Determine the [x, y] coordinate at the center of the cell enclosing the given text.  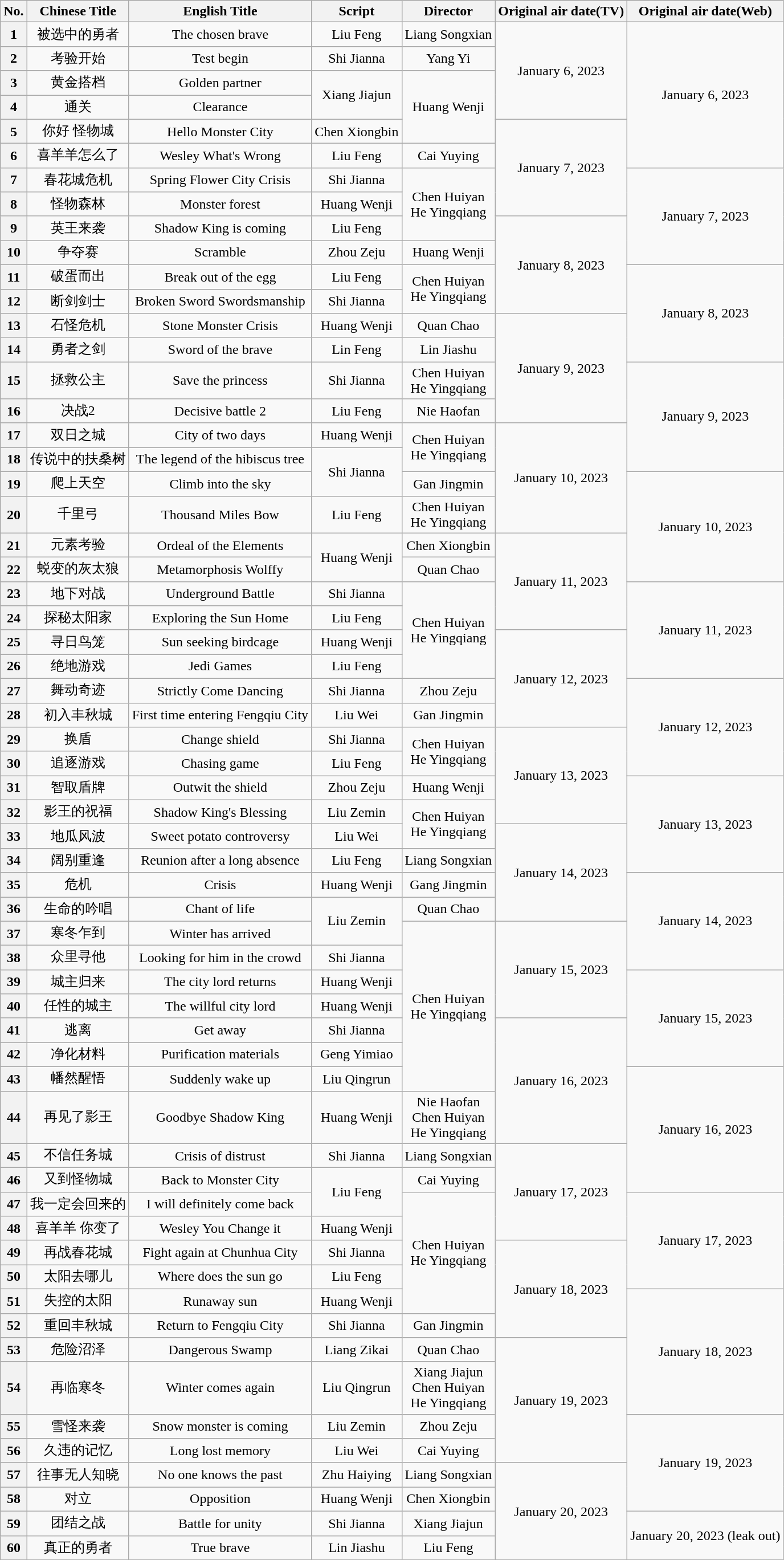
换盾 [77, 740]
地瓜风波 [77, 837]
又到怪物城 [77, 1180]
Ordeal of the Elements [220, 545]
Outwit the shield [220, 788]
Save the princess [220, 381]
初入丰秋城 [77, 715]
Climb into the sky [220, 483]
Scramble [220, 253]
30 [14, 764]
春花城危机 [77, 180]
The willful city lord [220, 1007]
重回丰秋城 [77, 1326]
你好 怪物城 [77, 131]
16 [14, 412]
Golden partner [220, 83]
English Title [220, 11]
Original air date(TV) [561, 11]
Break out of the egg [220, 277]
Looking for him in the crowd [220, 958]
传说中的扶桑树 [77, 459]
生命的吟唱 [77, 910]
Broken Sword Swordsmanship [220, 301]
20 [14, 514]
Geng Yimiao [357, 1054]
28 [14, 715]
Nie Haofan [448, 412]
50 [14, 1277]
舞动奇迹 [77, 691]
Nie HaofanChen HuiyanHe Yingqiang [448, 1117]
怪物森林 [77, 204]
45 [14, 1156]
黄金搭档 [77, 83]
拯救公主 [77, 381]
Shadow King's Blessing [220, 812]
9 [14, 228]
5 [14, 131]
52 [14, 1326]
再战春花城 [77, 1253]
被选中的勇者 [77, 34]
11 [14, 277]
I will definitely come back [220, 1204]
元素考验 [77, 545]
决战2 [77, 412]
42 [14, 1054]
往事无人知晓 [77, 1475]
智取盾牌 [77, 788]
Crisis [220, 885]
The legend of the hibiscus tree [220, 459]
Wesley You Change it [220, 1229]
Sweet potato controversy [220, 837]
城主归来 [77, 981]
Clearance [220, 107]
3 [14, 83]
双日之城 [77, 435]
Fight again at Chunhua City [220, 1253]
Spring Flower City Crisis [220, 180]
25 [14, 642]
Chinese Title [77, 11]
爬上天空 [77, 483]
14 [14, 350]
探秘太阳家 [77, 618]
Yang Yi [448, 58]
Jedi Games [220, 667]
绝地游戏 [77, 667]
Decisive battle 2 [220, 412]
太阳去哪儿 [77, 1277]
33 [14, 837]
17 [14, 435]
38 [14, 958]
32 [14, 812]
英王来袭 [77, 228]
Original air date(Web) [705, 11]
Wesley What's Wrong [220, 156]
51 [14, 1301]
1 [14, 34]
Shadow King is coming [220, 228]
幡然醒悟 [77, 1078]
危险沼泽 [77, 1350]
Liang Zikai [357, 1350]
Exploring the Sun Home [220, 618]
Sword of the brave [220, 350]
31 [14, 788]
Reunion after a long absence [220, 861]
True brave [220, 1548]
40 [14, 1007]
26 [14, 667]
4 [14, 107]
January 20, 2023 (leak out) [705, 1535]
再见了影王 [77, 1117]
First time entering Fengqiu City [220, 715]
57 [14, 1475]
危机 [77, 885]
雪怪来袭 [77, 1426]
喜羊羊 你变了 [77, 1229]
60 [14, 1548]
58 [14, 1499]
Metamorphosis Wolffy [220, 570]
The city lord returns [220, 981]
蜕变的灰太狼 [77, 570]
6 [14, 156]
Zhu Haiying [357, 1475]
Test begin [220, 58]
Chasing game [220, 764]
考验开始 [77, 58]
Stone Monster Crisis [220, 326]
争夺赛 [77, 253]
众里寻他 [77, 958]
19 [14, 483]
43 [14, 1078]
22 [14, 570]
Purification materials [220, 1054]
通关 [77, 107]
我一定会回来的 [77, 1204]
49 [14, 1253]
对立 [77, 1499]
喜羊羊怎么了 [77, 156]
Return to Fengqiu City [220, 1326]
再临寒冬 [77, 1388]
Crisis of distrust [220, 1156]
Xiang JiajunChen HuiyanHe Yingqiang [448, 1388]
不信任务城 [77, 1156]
逃离 [77, 1031]
Opposition [220, 1499]
Dangerous Swamp [220, 1350]
59 [14, 1523]
City of two days [220, 435]
Sun seeking birdcage [220, 642]
37 [14, 934]
Lin Feng [357, 350]
追逐游戏 [77, 764]
地下对战 [77, 594]
失控的太阳 [77, 1301]
Thousand Miles Bow [220, 514]
团结之战 [77, 1523]
8 [14, 204]
千里弓 [77, 514]
53 [14, 1350]
13 [14, 326]
石怪危机 [77, 326]
Strictly Come Dancing [220, 691]
Snow monster is coming [220, 1426]
35 [14, 885]
Battle for unity [220, 1523]
7 [14, 180]
破蛋而出 [77, 277]
27 [14, 691]
Winter has arrived [220, 934]
久违的记忆 [77, 1451]
Script [357, 11]
36 [14, 910]
断剑剑士 [77, 301]
真正的勇者 [77, 1548]
Suddenly wake up [220, 1078]
Chant of life [220, 910]
Director [448, 11]
Gang Jingmin [448, 885]
48 [14, 1229]
12 [14, 301]
34 [14, 861]
56 [14, 1451]
23 [14, 594]
January 20, 2023 [561, 1511]
净化材料 [77, 1054]
Runaway sun [220, 1301]
寻日鸟笼 [77, 642]
47 [14, 1204]
Back to Monster City [220, 1180]
39 [14, 981]
The chosen brave [220, 34]
Change shield [220, 740]
Long lost memory [220, 1451]
No. [14, 11]
任性的城主 [77, 1007]
No one knows the past [220, 1475]
44 [14, 1117]
勇者之剑 [77, 350]
寒冬乍到 [77, 934]
Winter comes again [220, 1388]
18 [14, 459]
影王的祝福 [77, 812]
Goodbye Shadow King [220, 1117]
55 [14, 1426]
54 [14, 1388]
41 [14, 1031]
Get away [220, 1031]
2 [14, 58]
21 [14, 545]
Underground Battle [220, 594]
15 [14, 381]
10 [14, 253]
Monster forest [220, 204]
阔别重逢 [77, 861]
Where does the sun go [220, 1277]
24 [14, 618]
29 [14, 740]
Hello Monster City [220, 131]
46 [14, 1180]
